Extract the (x, y) coordinate from the center of the cell holding the provided text.  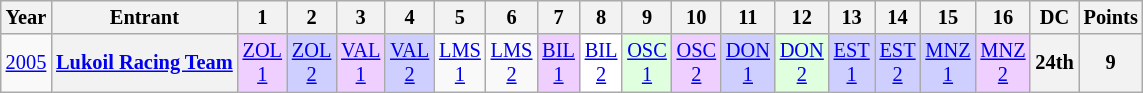
15 (948, 17)
2 (312, 17)
16 (1002, 17)
Points (1111, 17)
Entrant (144, 17)
5 (460, 17)
BIL1 (558, 63)
EST2 (898, 63)
DON1 (748, 63)
7 (558, 17)
Lukoil Racing Team (144, 63)
11 (748, 17)
VAL2 (410, 63)
OSC2 (696, 63)
3 (360, 17)
LMS1 (460, 63)
8 (602, 17)
10 (696, 17)
LMS2 (512, 63)
12 (802, 17)
1 (262, 17)
13 (852, 17)
14 (898, 17)
2005 (26, 63)
DC (1054, 17)
6 (512, 17)
ZOL1 (262, 63)
OSC1 (646, 63)
DON2 (802, 63)
24th (1054, 63)
EST1 (852, 63)
4 (410, 17)
VAL1 (360, 63)
MNZ1 (948, 63)
BIL2 (602, 63)
MNZ2 (1002, 63)
ZOL2 (312, 63)
Year (26, 17)
